Determine the (x, y) coordinate at the center of the cell enclosing the given text.  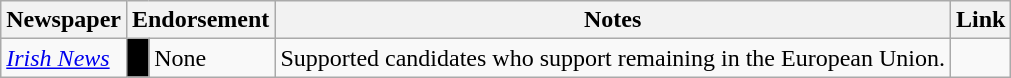
Notes (613, 20)
Irish News (64, 58)
Endorsement (200, 20)
None (212, 58)
Link (980, 20)
Newspaper (64, 20)
Supported candidates who support remaining in the European Union. (613, 58)
